Extract the (x, y) coordinate from the center of the cell holding the provided text.  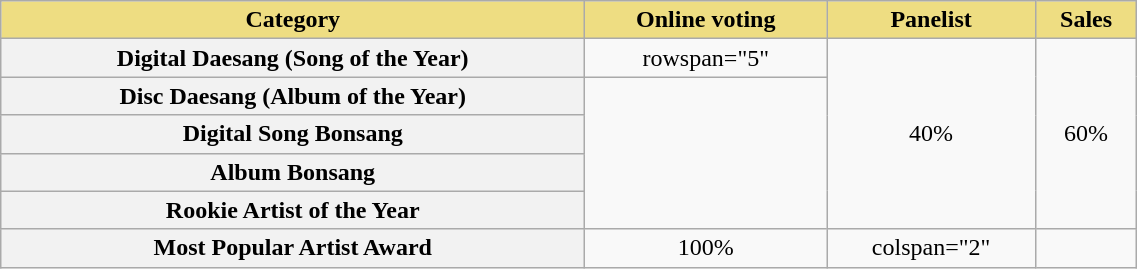
Rookie Artist of the Year (293, 210)
Digital Song Bonsang (293, 134)
100% (706, 248)
colspan="2" (931, 248)
60% (1086, 134)
Album Bonsang (293, 172)
Online voting (706, 20)
rowspan="5" (706, 58)
Sales (1086, 20)
40% (931, 134)
Digital Daesang (Song of the Year) (293, 58)
Disc Daesang (Album of the Year) (293, 96)
Most Popular Artist Award (293, 248)
Category (293, 20)
Panelist (931, 20)
